Search for the cell housing the specified text and yield its (X, Y) center coordinate. 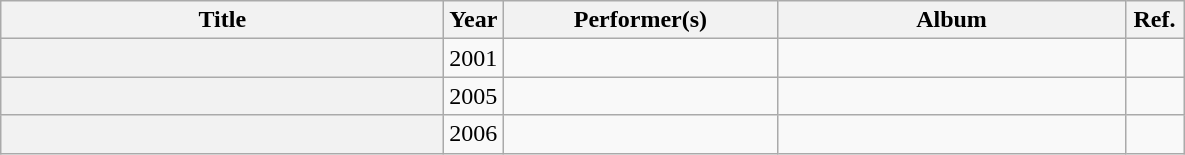
2005 (474, 96)
2001 (474, 58)
Title (222, 20)
Year (474, 20)
Ref. (1154, 20)
Album (952, 20)
Performer(s) (640, 20)
2006 (474, 134)
